Detect which cell encompasses the target text, then output its (X, Y) center coordinate. 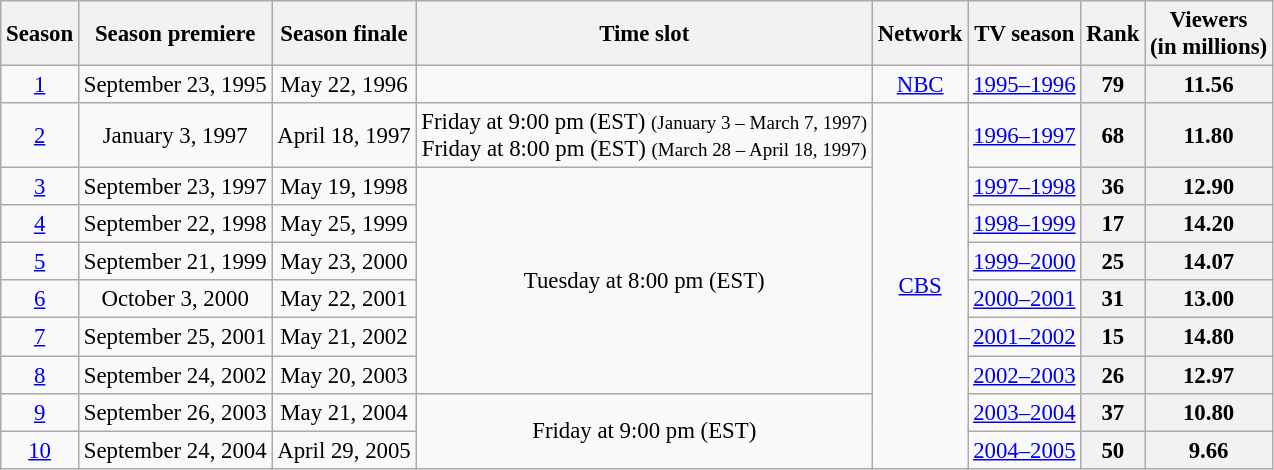
2000–2001 (1024, 299)
2002–2003 (1024, 375)
6 (40, 299)
2003–2004 (1024, 412)
12.90 (1209, 187)
9.66 (1209, 450)
Rank (1113, 34)
September 23, 1995 (174, 85)
April 29, 2005 (344, 450)
14.20 (1209, 224)
37 (1113, 412)
1998–1999 (1024, 224)
17 (1113, 224)
14.80 (1209, 337)
September 23, 1997 (174, 187)
2004–2005 (1024, 450)
15 (1113, 337)
September 25, 2001 (174, 337)
January 3, 1997 (174, 136)
26 (1113, 375)
May 22, 1996 (344, 85)
May 21, 2004 (344, 412)
14.07 (1209, 262)
September 22, 1998 (174, 224)
May 20, 2003 (344, 375)
TV season (1024, 34)
10.80 (1209, 412)
10 (40, 450)
October 3, 2000 (174, 299)
Network (920, 34)
NBC (920, 85)
2001–2002 (1024, 337)
Tuesday at 8:00 pm (EST) (644, 281)
25 (1113, 262)
5 (40, 262)
7 (40, 337)
1996–1997 (1024, 136)
13.00 (1209, 299)
11.80 (1209, 136)
Time slot (644, 34)
April 18, 1997 (344, 136)
31 (1113, 299)
1999–2000 (1024, 262)
Viewers(in millions) (1209, 34)
May 19, 1998 (344, 187)
9 (40, 412)
50 (1113, 450)
Season premiere (174, 34)
Friday at 9:00 pm (EST) (January 3 – March 7, 1997)Friday at 8:00 pm (EST) (March 28 – April 18, 1997) (644, 136)
September 24, 2002 (174, 375)
May 25, 1999 (344, 224)
11.56 (1209, 85)
May 23, 2000 (344, 262)
CBS (920, 286)
September 21, 1999 (174, 262)
12.97 (1209, 375)
1995–1996 (1024, 85)
May 22, 2001 (344, 299)
September 26, 2003 (174, 412)
36 (1113, 187)
Friday at 9:00 pm (EST) (644, 430)
2 (40, 136)
79 (1113, 85)
68 (1113, 136)
4 (40, 224)
Season (40, 34)
Season finale (344, 34)
3 (40, 187)
1 (40, 85)
September 24, 2004 (174, 450)
8 (40, 375)
May 21, 2002 (344, 337)
1997–1998 (1024, 187)
